Detect which cell encompasses the target text, then output its (x, y) center coordinate. 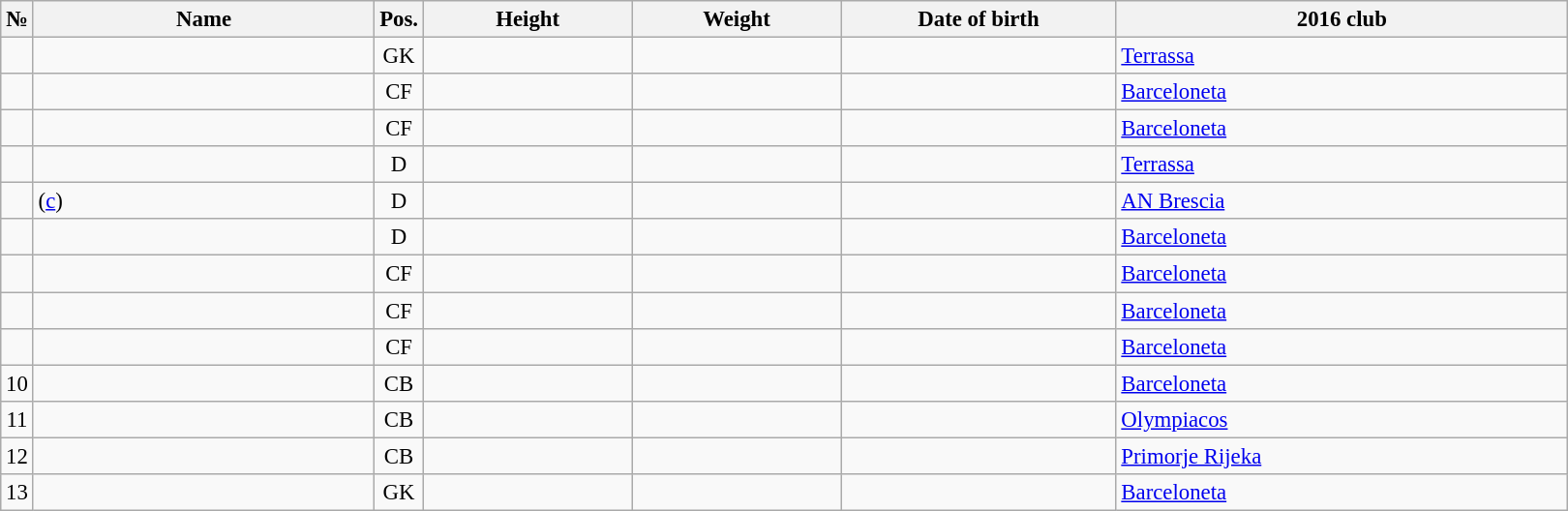
AN Brescia (1342, 201)
Date of birth (979, 19)
12 (17, 456)
Weight (737, 19)
13 (17, 493)
Name (203, 19)
2016 club (1342, 19)
№ (17, 19)
Pos. (399, 19)
Primorje Rijeka (1342, 456)
10 (17, 383)
Height (528, 19)
11 (17, 419)
(c) (203, 201)
Olympiacos (1342, 419)
